Identify which cell holds the provided text, then report its (x, y) central coordinate. 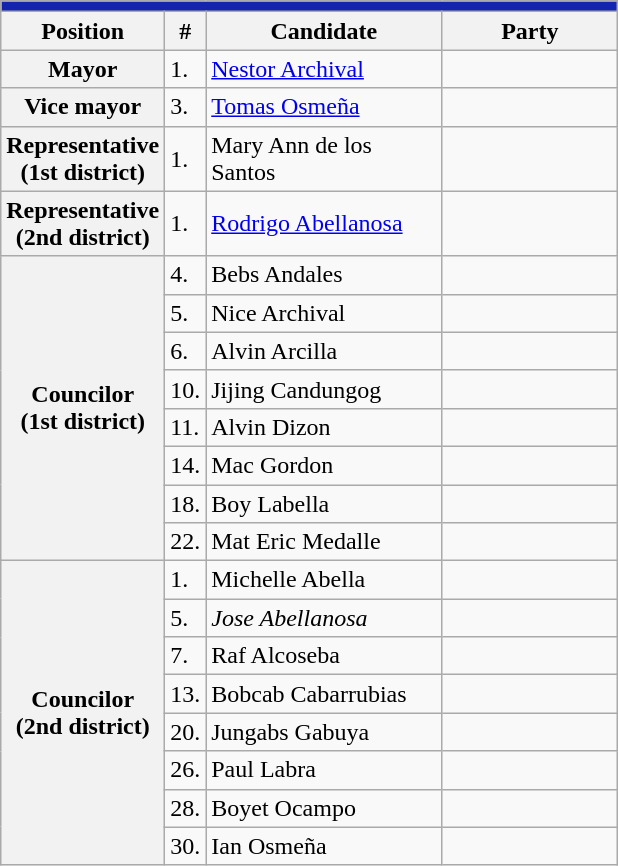
Michelle Abella (324, 580)
26. (186, 770)
18. (186, 503)
Tomas Osmeña (324, 107)
28. (186, 808)
Bobcab Cabarrubias (324, 694)
# (186, 31)
Councilor(1st district) (83, 408)
14. (186, 465)
Mary Ann de los Santos (324, 158)
Jose Abellanosa (324, 618)
Boyet Ocampo (324, 808)
6. (186, 351)
10. (186, 389)
Raf Alcoseba (324, 656)
Representative(1st district) (83, 158)
Paul Labra (324, 770)
Rodrigo Abellanosa (324, 224)
Nice Archival (324, 313)
Alvin Arcilla (324, 351)
Jijing Candungog (324, 389)
Alvin Dizon (324, 427)
11. (186, 427)
Nestor Archival (324, 69)
20. (186, 732)
Mat Eric Medalle (324, 542)
Jungabs Gabuya (324, 732)
Mayor (83, 69)
Ian Osmeña (324, 846)
Boy Labella (324, 503)
Position (83, 31)
22. (186, 542)
Representative(2nd district) (83, 224)
Councilor(2nd district) (83, 713)
7. (186, 656)
4. (186, 275)
Mac Gordon (324, 465)
Vice mayor (83, 107)
30. (186, 846)
3. (186, 107)
13. (186, 694)
Party (530, 31)
Candidate (324, 31)
Bebs Andales (324, 275)
